Detect which cell encompasses the target text, then output its [x, y] center coordinate. 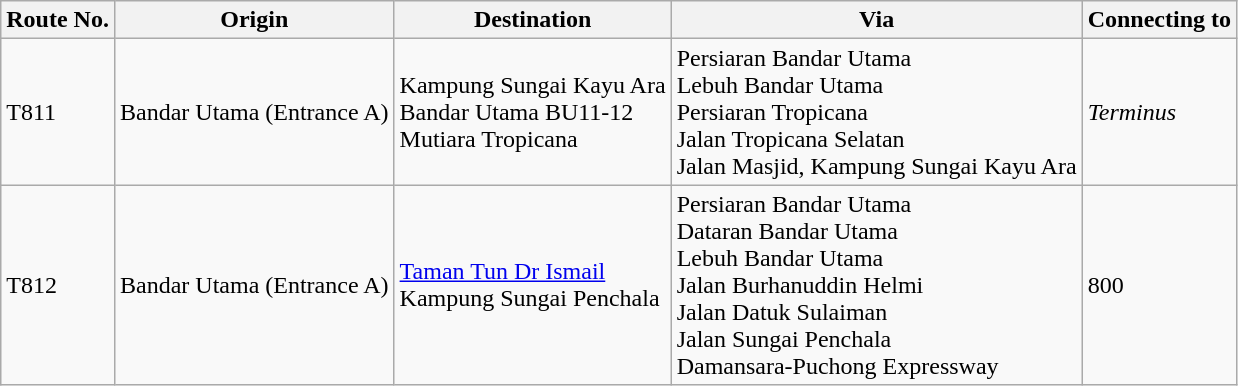
Connecting to [1159, 20]
Persiaran Bandar Utama Lebuh Bandar Utama Persiaran Tropicana Jalan Tropicana Selatan Jalan Masjid, Kampung Sungai Kayu Ara [876, 112]
Via [876, 20]
Route No. [58, 20]
Kampung Sungai Kayu Ara Bandar Utama BU11-12 Mutiara Tropicana [532, 112]
Terminus [1159, 112]
Taman Tun Dr Ismail Kampung Sungai Penchala [532, 285]
T812 [58, 285]
Destination [532, 20]
Origin [254, 20]
T811 [58, 112]
800 [1159, 285]
